Scan for the cell matching the given text and deliver its [x, y] coordinate at center. 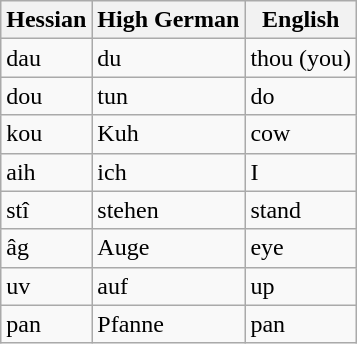
dou [46, 96]
kou [46, 134]
dau [46, 58]
auf [168, 286]
tun [168, 96]
thou (you) [301, 58]
âg [46, 248]
Auge [168, 248]
High German [168, 20]
eye [301, 248]
stehen [168, 210]
aih [46, 172]
cow [301, 134]
stî [46, 210]
Pfanne [168, 324]
I [301, 172]
do [301, 96]
uv [46, 286]
up [301, 286]
ich [168, 172]
Hessian [46, 20]
English [301, 20]
stand [301, 210]
du [168, 58]
Kuh [168, 134]
